Capture the cell that displays the provided text and extract its (X, Y) central coordinate. 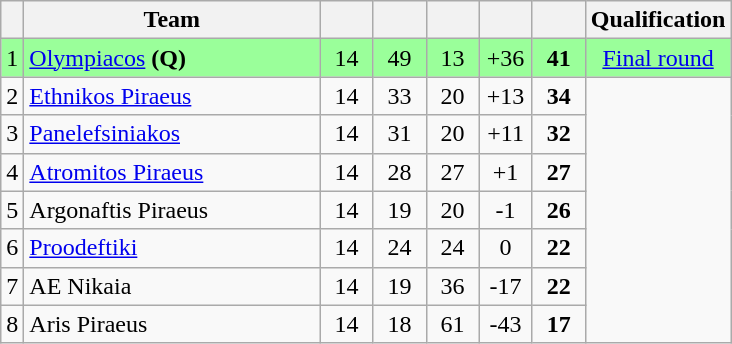
+11 (506, 134)
Olympiacos (Q) (172, 58)
31 (400, 134)
32 (558, 134)
Panelefsiniakos (172, 134)
Atromitos Piraeus (172, 172)
Ethnikos Piraeus (172, 96)
7 (12, 286)
17 (558, 324)
41 (558, 58)
8 (12, 324)
2 (12, 96)
33 (400, 96)
AE Nikaia (172, 286)
+36 (506, 58)
49 (400, 58)
Argonaftis Piraeus (172, 210)
3 (12, 134)
-43 (506, 324)
26 (558, 210)
13 (452, 58)
+1 (506, 172)
18 (400, 324)
+13 (506, 96)
1 (12, 58)
Aris Piraeus (172, 324)
Team (172, 20)
Qualification (658, 20)
61 (452, 324)
34 (558, 96)
4 (12, 172)
28 (400, 172)
6 (12, 248)
0 (506, 248)
5 (12, 210)
Proodeftiki (172, 248)
36 (452, 286)
-1 (506, 210)
Final round (658, 58)
-17 (506, 286)
